Provide the (X, Y) coordinate of the cell's center where the given text is located.  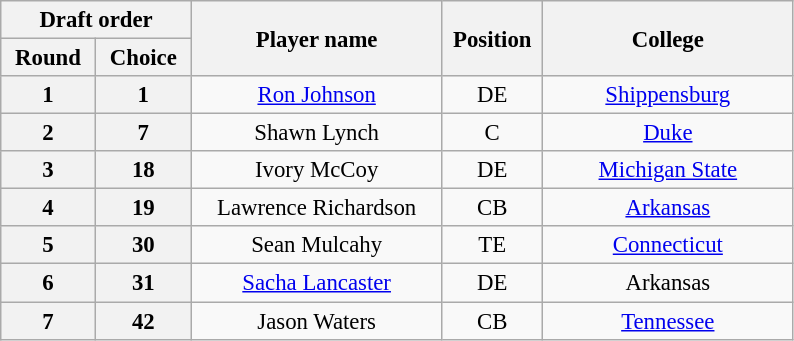
Round (48, 58)
Sacha Lancaster (316, 283)
C (492, 133)
Jason Waters (316, 321)
Michigan State (668, 170)
2 (48, 133)
Duke (668, 133)
Shippensburg (668, 95)
18 (143, 170)
31 (143, 283)
6 (48, 283)
3 (48, 170)
Tennessee (668, 321)
42 (143, 321)
Ron Johnson (316, 95)
Position (492, 38)
Lawrence Richardson (316, 208)
5 (48, 245)
College (668, 38)
Player name (316, 38)
Draft order (96, 20)
Sean Mulcahy (316, 245)
Shawn Lynch (316, 133)
4 (48, 208)
Choice (143, 58)
Connecticut (668, 245)
30 (143, 245)
Ivory McCoy (316, 170)
TE (492, 245)
19 (143, 208)
